Extract the [X, Y] coordinate from the center of the cell holding the provided text.  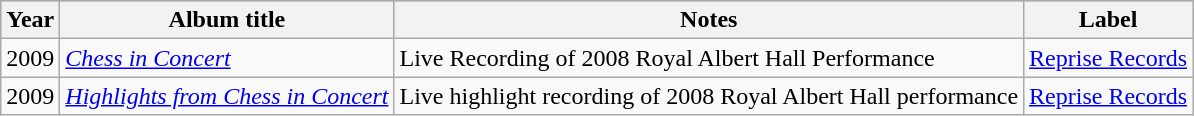
Notes [709, 20]
Album title [227, 20]
Highlights from Chess in Concert [227, 96]
Label [1108, 20]
Year [30, 20]
Chess in Concert [227, 58]
Live Recording of 2008 Royal Albert Hall Performance [709, 58]
Live highlight recording of 2008 Royal Albert Hall performance [709, 96]
